Scan for the cell matching the given text and deliver its (X, Y) coordinate at center. 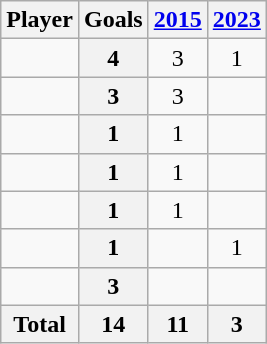
2015 (178, 20)
14 (113, 324)
Player (40, 20)
4 (113, 58)
11 (178, 324)
Goals (113, 20)
Total (40, 324)
2023 (236, 20)
